For the text-containing cell, return its midpoint in (x, y) coordinate format. 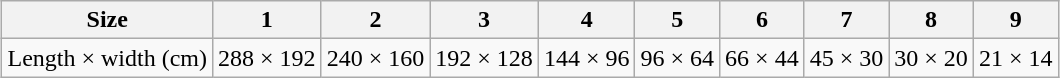
21 × 14 (1016, 58)
Length × width (cm) (108, 58)
96 × 64 (678, 58)
288 × 192 (268, 58)
4 (586, 20)
45 × 30 (846, 58)
66 × 44 (762, 58)
3 (484, 20)
2 (376, 20)
192 × 128 (484, 58)
9 (1016, 20)
240 × 160 (376, 58)
1 (268, 20)
7 (846, 20)
5 (678, 20)
8 (932, 20)
Size (108, 20)
144 × 96 (586, 58)
30 × 20 (932, 58)
6 (762, 20)
